Return (x, y) of the center of cell containing provided text 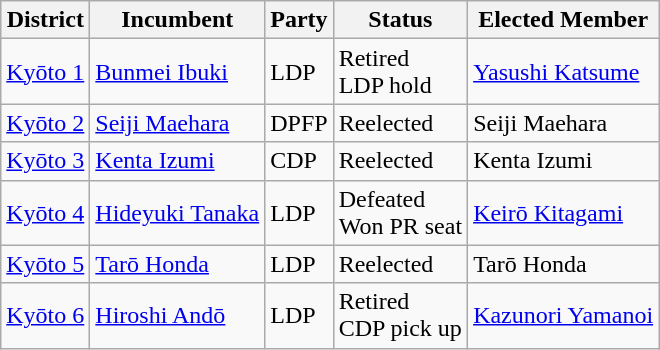
Hideyuki Tanaka (178, 212)
Kyōto 5 (46, 264)
Kyōto 1 (46, 72)
Party (299, 20)
Incumbent (178, 20)
Kyōto 2 (46, 123)
Kazunori Yamanoi (564, 316)
Keirō Kitagami (564, 212)
CDP (299, 161)
District (46, 20)
Status (400, 20)
Bunmei Ibuki (178, 72)
Elected Member (564, 20)
Yasushi Katsume (564, 72)
Kyōto 3 (46, 161)
Kyōto 6 (46, 316)
DPFP (299, 123)
RetiredLDP hold (400, 72)
RetiredCDP pick up (400, 316)
Hiroshi Andō (178, 316)
DefeatedWon PR seat (400, 212)
Kyōto 4 (46, 212)
